Provide the (x, y) coordinate of the cell's center where the given text is located.  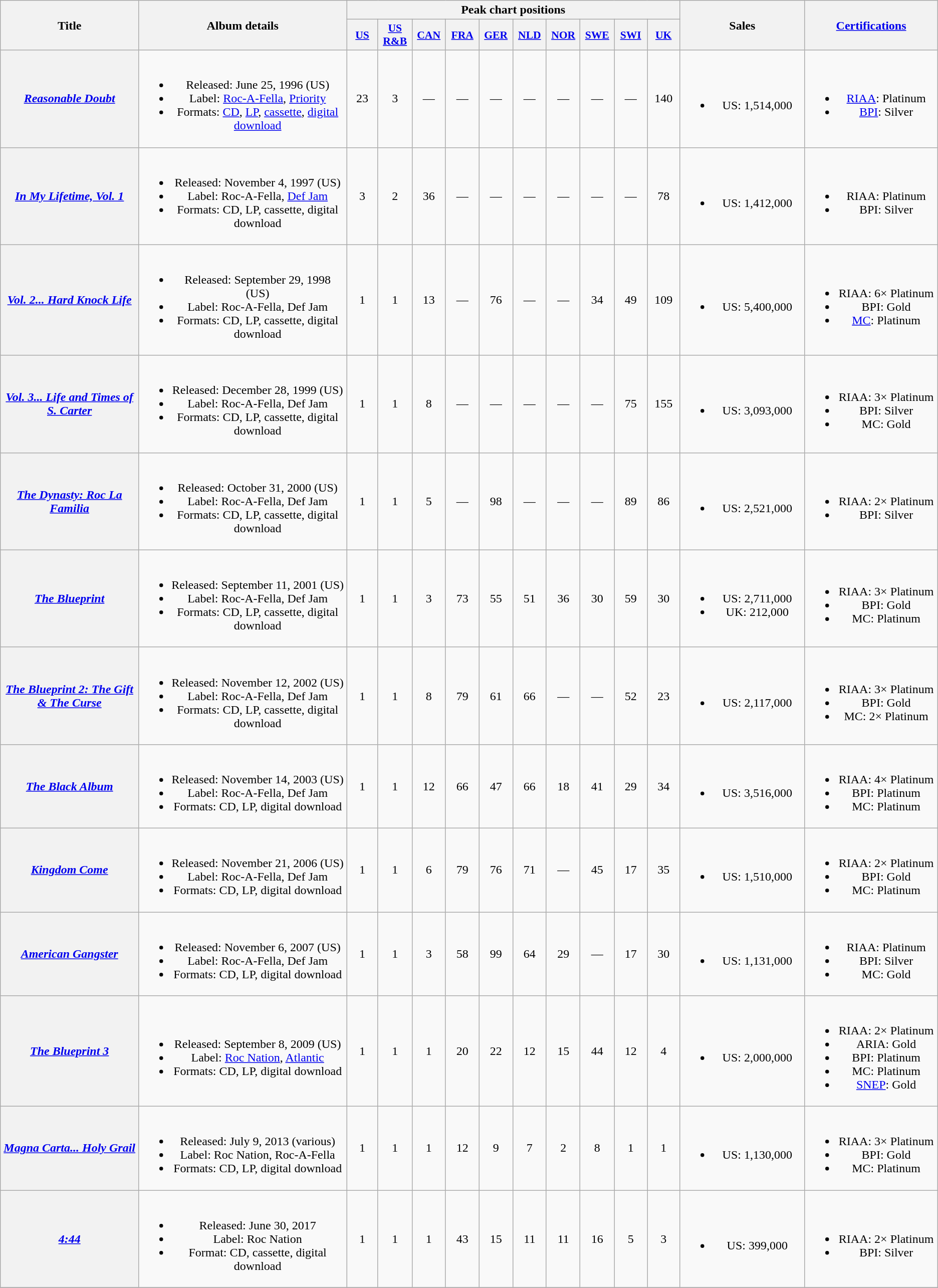
4:44 (70, 1239)
86 (663, 501)
Album details (243, 25)
RIAA: PlatinumBPI: SilverMC: Gold (871, 954)
US: 2,000,000 (743, 1051)
In My Lifetime, Vol. 1 (70, 196)
Released: September 29, 1998 (US)Label: Roc-A-Fella, Def JamFormats: CD, LP, cassette, digital download (243, 300)
SWI (631, 35)
52 (631, 696)
US: 2,521,000 (743, 501)
RIAA: 6× PlatinumBPI: GoldMC: Platinum (871, 300)
155 (663, 404)
45 (597, 870)
GER (496, 35)
Kingdom Come (70, 870)
Magna Carta... Holy Grail (70, 1149)
RIAA: 2× PlatinumBPI: GoldMC: Platinum (871, 870)
16 (597, 1239)
98 (496, 501)
US (363, 35)
US: 1,412,000 (743, 196)
20 (462, 1051)
US: 1,131,000 (743, 954)
89 (631, 501)
US: 1,514,000 (743, 99)
47 (496, 786)
13 (429, 300)
Released: November 21, 2006 (US)Label: Roc-A-Fella, Def JamFormats: CD, LP, digital download (243, 870)
59 (631, 598)
44 (597, 1051)
Released: November 14, 2003 (US)Label: Roc-A-Fella, Def JamFormats: CD, LP, digital download (243, 786)
NOR (563, 35)
64 (529, 954)
Released: September 8, 2009 (US)Label: Roc Nation, AtlanticFormats: CD, LP, digital download (243, 1051)
CAN (429, 35)
FRA (462, 35)
73 (462, 598)
4 (663, 1051)
Released: June 30, 2017Label: Roc NationFormat: CD, cassette, digital download (243, 1239)
61 (496, 696)
RIAA: 3× PlatinumBPI: SilverMC: Gold (871, 404)
Title (70, 25)
The Black Album (70, 786)
RIAA: 3× PlatinumBPI: GoldMC: 2× Platinum (871, 696)
RIAA: 2× PlatinumARIA: GoldBPI: PlatinumMC: PlatinumSNEP: Gold (871, 1051)
58 (462, 954)
18 (563, 786)
75 (631, 404)
140 (663, 99)
Released: October 31, 2000 (US)Label: Roc-A-Fella, Def JamFormats: CD, LP, cassette, digital download (243, 501)
Released: July 9, 2013 (various)Label: Roc Nation, Roc-A-FellaFormats: CD, LP, digital download (243, 1149)
Released: June 25, 1996 (US)Label: Roc-A-Fella, PriorityFormats: CD, LP, cassette, digital download (243, 99)
22 (496, 1051)
Vol. 3... Life and Times of S. Carter (70, 404)
US: 2,117,000 (743, 696)
9 (496, 1149)
US: 3,093,000 (743, 404)
USR&B (395, 35)
43 (462, 1239)
UK (663, 35)
7 (529, 1149)
Released: November 4, 1997 (US)Label: Roc-A-Fella, Def JamFormats: CD, LP, cassette, digital download (243, 196)
71 (529, 870)
109 (663, 300)
78 (663, 196)
US: 399,000 (743, 1239)
The Blueprint 2: The Gift & The Curse (70, 696)
35 (663, 870)
Released: September 11, 2001 (US)Label: Roc-A-Fella, Def JamFormats: CD, LP, cassette, digital download (243, 598)
Peak chart positions (513, 10)
6 (429, 870)
The Blueprint 3 (70, 1051)
49 (631, 300)
Released: November 12, 2002 (US)Label: Roc-A-Fella, Def JamFormats: CD, LP, cassette, digital download (243, 696)
Certifications (871, 25)
The Dynasty: Roc La Familia (70, 501)
US: 1,510,000 (743, 870)
US: 2,711,000UK: 212,000 (743, 598)
RIAA: 4× PlatinumBPI: PlatinumMC: Platinum (871, 786)
41 (597, 786)
Reasonable Doubt (70, 99)
American Gangster (70, 954)
Sales (743, 25)
US: 1,130,000 (743, 1149)
Vol. 2... Hard Knock Life (70, 300)
Released: November 6, 2007 (US)Label: Roc-A-Fella, Def JamFormats: CD, LP, digital download (243, 954)
US: 3,516,000 (743, 786)
The Blueprint (70, 598)
55 (496, 598)
NLD (529, 35)
Released: December 28, 1999 (US)Label: Roc-A-Fella, Def JamFormats: CD, LP, cassette, digital download (243, 404)
99 (496, 954)
51 (529, 598)
US: 5,400,000 (743, 300)
SWE (597, 35)
